Capture the cell that displays the provided text and extract its (X, Y) central coordinate. 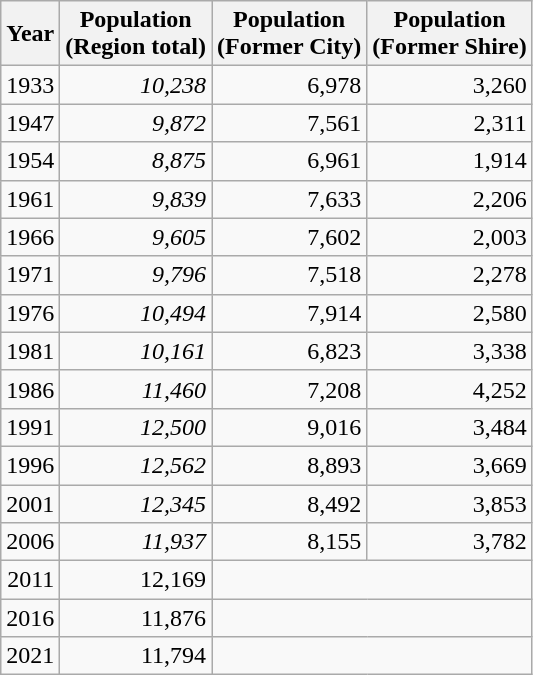
Population(Former Shire) (450, 34)
6,961 (290, 161)
2016 (30, 618)
11,460 (136, 389)
1991 (30, 427)
1996 (30, 465)
Population(Region total) (136, 34)
2,278 (450, 275)
12,562 (136, 465)
7,602 (290, 237)
9,796 (136, 275)
2,311 (450, 123)
8,155 (290, 542)
3,260 (450, 85)
10,161 (136, 351)
11,794 (136, 656)
1933 (30, 85)
6,978 (290, 85)
12,169 (136, 580)
Population(Former City) (290, 34)
2011 (30, 580)
1976 (30, 313)
Year (30, 34)
1947 (30, 123)
12,345 (136, 503)
3,782 (450, 542)
2,206 (450, 199)
3,338 (450, 351)
9,016 (290, 427)
10,494 (136, 313)
8,875 (136, 161)
7,633 (290, 199)
9,839 (136, 199)
1971 (30, 275)
4,252 (450, 389)
11,876 (136, 618)
7,914 (290, 313)
2021 (30, 656)
1966 (30, 237)
2001 (30, 503)
1961 (30, 199)
1986 (30, 389)
10,238 (136, 85)
2006 (30, 542)
2,003 (450, 237)
1954 (30, 161)
9,872 (136, 123)
3,484 (450, 427)
11,937 (136, 542)
7,561 (290, 123)
7,208 (290, 389)
8,893 (290, 465)
6,823 (290, 351)
8,492 (290, 503)
1981 (30, 351)
12,500 (136, 427)
9,605 (136, 237)
7,518 (290, 275)
3,853 (450, 503)
2,580 (450, 313)
3,669 (450, 465)
1,914 (450, 161)
